Pinpoint the cell where the given text exists, returning its (x, y) midpoint coordinate. 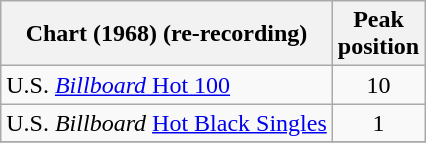
10 (378, 85)
U.S. Billboard Hot Black Singles (167, 123)
Peakposition (378, 34)
U.S. Billboard Hot 100 (167, 85)
Chart (1968) (re-recording) (167, 34)
1 (378, 123)
